Detect which cell encompasses the target text, then output its [X, Y] center coordinate. 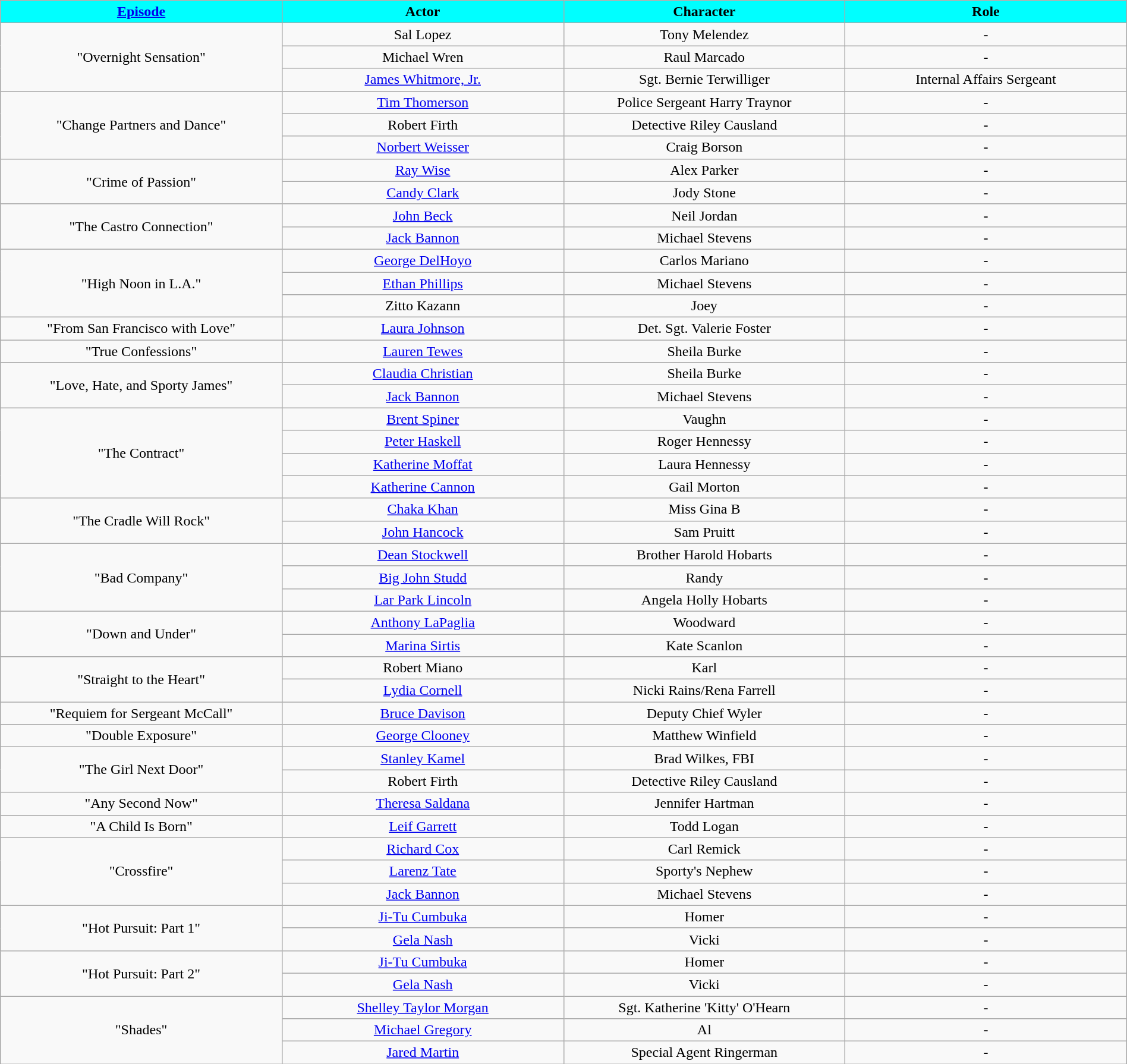
"Hot Pursuit: Part 2" [141, 973]
Candy Clark [423, 193]
Big John Studd [423, 577]
Jennifer Hartman [704, 804]
Sgt. Katherine 'Kitty' O'Hearn [704, 1008]
Matthew Winfield [704, 736]
Norbert Weisser [423, 147]
Tim Thomerson [423, 102]
Larenz Tate [423, 871]
"Down and Under" [141, 634]
Theresa Saldana [423, 804]
Sam Pruitt [704, 532]
George Clooney [423, 736]
Deputy Chief Wyler [704, 713]
Character [704, 12]
"Straight to the Heart" [141, 679]
"Requiem for Sergeant McCall" [141, 713]
John Beck [423, 215]
"The Girl Next Door" [141, 770]
Sporty's Nephew [704, 871]
"The Contract" [141, 453]
Chaka Khan [423, 509]
Woodward [704, 622]
James Whitmore, Jr. [423, 80]
Nicki Rains/Rena Farrell [704, 691]
Raul Marcado [704, 57]
"Bad Company" [141, 577]
Karl [704, 668]
"Hot Pursuit: Part 1" [141, 928]
Angela Holly Hobarts [704, 600]
Episode [141, 12]
Bruce Davison [423, 713]
Dean Stockwell [423, 555]
Actor [423, 12]
Jody Stone [704, 193]
Todd Logan [704, 826]
Miss Gina B [704, 509]
Ray Wise [423, 170]
Police Sergeant Harry Traynor [704, 102]
Richard Cox [423, 849]
Sal Lopez [423, 34]
Lydia Cornell [423, 691]
Vaughn [704, 419]
Al [704, 1030]
Stanley Kamel [423, 758]
Leif Garrett [423, 826]
"A Child Is Born" [141, 826]
Zitto Kazann [423, 306]
Lar Park Lincoln [423, 600]
Ethan Phillips [423, 284]
"Overnight Sensation" [141, 57]
"Any Second Now" [141, 804]
Gail Morton [704, 487]
Michael Gregory [423, 1030]
Tony Melendez [704, 34]
"Crime of Passion" [141, 181]
John Hancock [423, 532]
Shelley Taylor Morgan [423, 1008]
"Double Exposure" [141, 736]
Jared Martin [423, 1053]
Role [986, 12]
Special Agent Ringerman [704, 1053]
Marina Sirtis [423, 645]
Sgt. Bernie Terwilliger [704, 80]
"Shades" [141, 1030]
George DelHoyo [423, 260]
"Change Partners and Dance" [141, 125]
Brent Spiner [423, 419]
Brother Harold Hobarts [704, 555]
Lauren Tewes [423, 351]
"The Cradle Will Rock" [141, 521]
Brad Wilkes, FBI [704, 758]
Laura Hennessy [704, 464]
Alex Parker [704, 170]
"Crossfire" [141, 871]
Roger Hennessy [704, 442]
Katherine Cannon [423, 487]
Craig Borson [704, 147]
Claudia Christian [423, 374]
Randy [704, 577]
"From San Francisco with Love" [141, 329]
Katherine Moffat [423, 464]
Det. Sgt. Valerie Foster [704, 329]
Joey [704, 306]
Carlos Mariano [704, 260]
Internal Affairs Sergeant [986, 80]
Michael Wren [423, 57]
"High Noon in L.A." [141, 283]
Kate Scanlon [704, 645]
Anthony LaPaglia [423, 622]
Carl Remick [704, 849]
Neil Jordan [704, 215]
Laura Johnson [423, 329]
"Love, Hate, and Sporty James" [141, 385]
Peter Haskell [423, 442]
"The Castro Connection" [141, 226]
"True Confessions" [141, 351]
Robert Miano [423, 668]
